For the text-containing cell, return its midpoint in [X, Y] coordinate format. 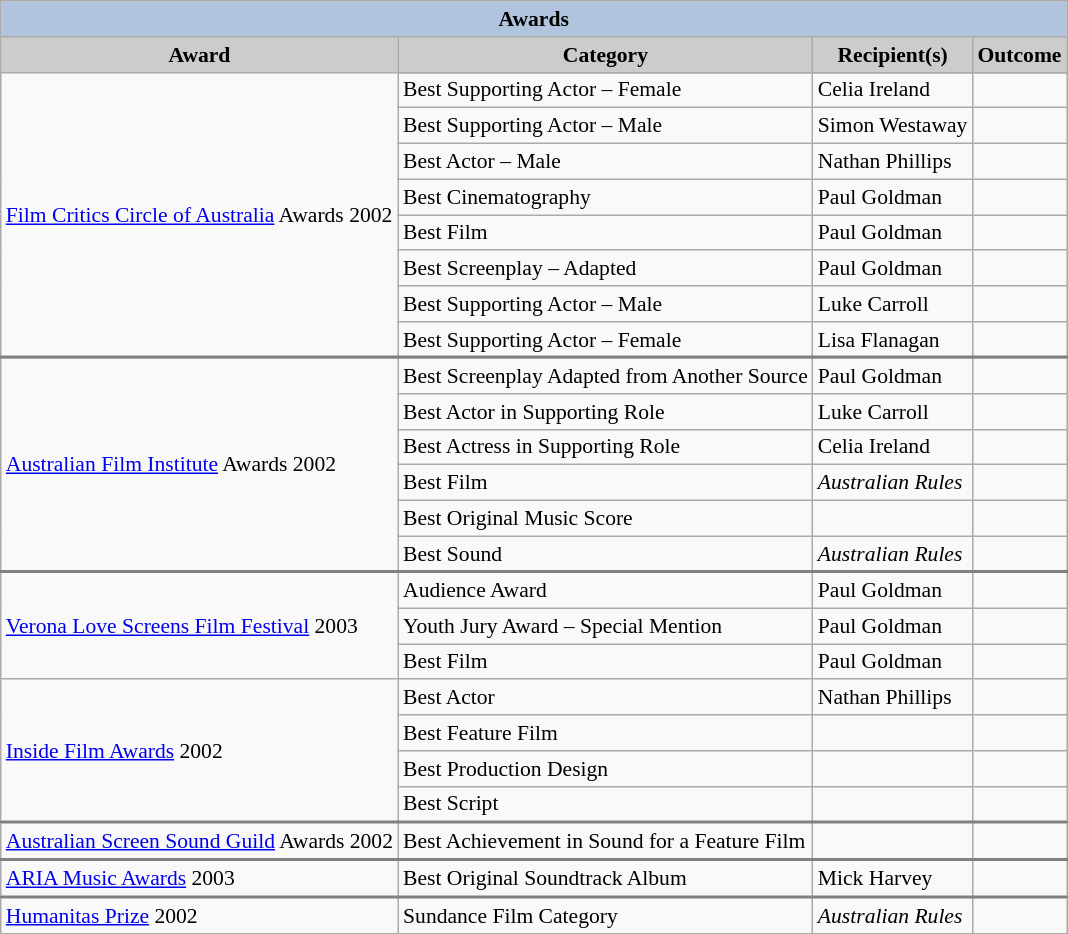
Best Achievement in Sound for a Feature Film [606, 842]
Best Screenplay Adapted from Another Source [606, 375]
Mick Harvey [893, 878]
Simon Westaway [893, 126]
Category [606, 55]
Sundance Film Category [606, 915]
Humanitas Prize 2002 [200, 915]
Best Actor [606, 698]
Best Original Music Score [606, 519]
Verona Love Screens Film Festival 2003 [200, 626]
Inside Film Awards 2002 [200, 752]
Best Sound [606, 554]
Lisa Flanagan [893, 340]
Youth Jury Award – Special Mention [606, 626]
Best Screenplay – Adapted [606, 269]
Outcome [1019, 55]
Recipient(s) [893, 55]
Australian Film Institute Awards 2002 [200, 464]
Best Actor – Male [606, 162]
ARIA Music Awards 2003 [200, 878]
Best Actor in Supporting Role [606, 412]
Australian Screen Sound Guild Awards 2002 [200, 842]
Best Script [606, 804]
Award [200, 55]
Best Actress in Supporting Role [606, 447]
Audience Award [606, 590]
Film Critics Circle of Australia Awards 2002 [200, 214]
Best Cinematography [606, 197]
Best Production Design [606, 769]
Best Feature Film [606, 733]
Best Original Soundtrack Album [606, 878]
Awards [534, 19]
